Return (x, y) of the center of cell containing provided text 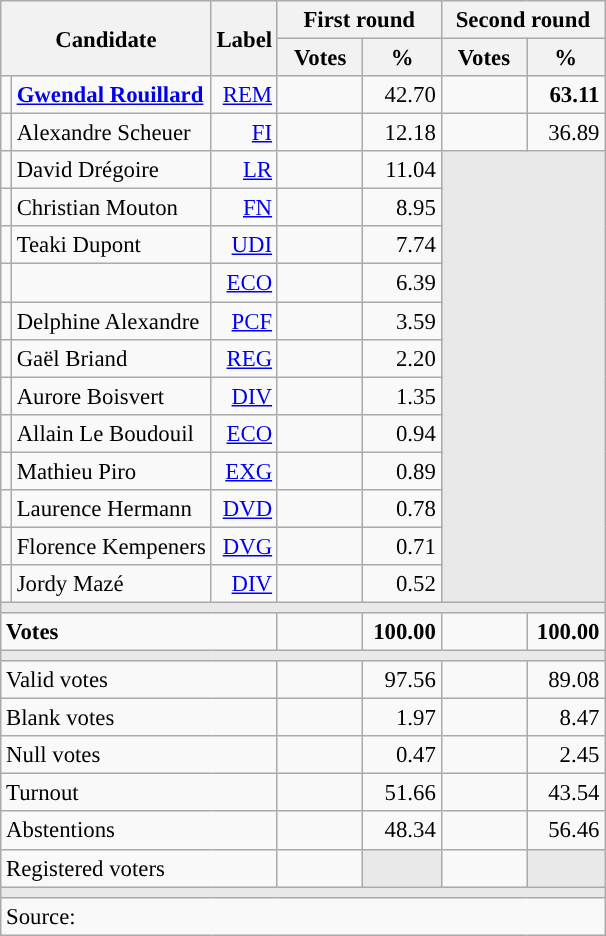
Allain Le Boudouil (111, 433)
Label (244, 38)
Registered voters (140, 868)
EXG (244, 471)
PCF (244, 321)
63.11 (566, 95)
97.56 (402, 680)
0.47 (402, 755)
Second round (523, 20)
David Drégoire (111, 170)
0.78 (402, 509)
Jordy Mazé (111, 584)
Alexandre Scheuer (111, 133)
0.52 (402, 584)
7.74 (402, 245)
Gwendal Rouillard (111, 95)
UDI (244, 245)
First round (359, 20)
Blank votes (140, 718)
2.45 (566, 755)
0.71 (402, 546)
6.39 (402, 283)
LR (244, 170)
REM (244, 95)
Null votes (140, 755)
1.97 (402, 718)
11.04 (402, 170)
Teaki Dupont (111, 245)
Mathieu Piro (111, 471)
Laurence Hermann (111, 509)
51.66 (402, 793)
36.89 (566, 133)
0.94 (402, 433)
DVD (244, 509)
3.59 (402, 321)
Aurore Boisvert (111, 396)
Delphine Alexandre (111, 321)
8.95 (402, 208)
FI (244, 133)
FN (244, 208)
Candidate (106, 38)
Source: (303, 916)
DVG (244, 546)
8.47 (566, 718)
Florence Kempeners (111, 546)
48.34 (402, 831)
Christian Mouton (111, 208)
0.89 (402, 471)
12.18 (402, 133)
Valid votes (140, 680)
Turnout (140, 793)
56.46 (566, 831)
2.20 (402, 358)
1.35 (402, 396)
REG (244, 358)
89.08 (566, 680)
Abstentions (140, 831)
43.54 (566, 793)
Gaël Briand (111, 358)
42.70 (402, 95)
